Identify which cell holds the provided text, then report its [X, Y] central coordinate. 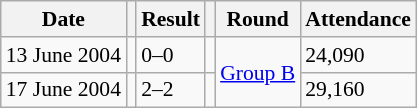
24,090 [358, 55]
Date [64, 19]
Group B [258, 72]
29,160 [358, 90]
2–2 [170, 90]
17 June 2004 [64, 90]
Round [258, 19]
Result [170, 19]
Attendance [358, 19]
0–0 [170, 55]
13 June 2004 [64, 55]
